Return (x, y) of the center of cell containing provided text 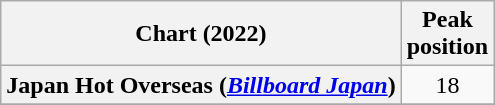
Japan Hot Overseas (Billboard Japan) (201, 85)
Peakposition (447, 34)
Chart (2022) (201, 34)
18 (447, 85)
